From the cell containing the given text, extract its center point as [x, y] coordinate. 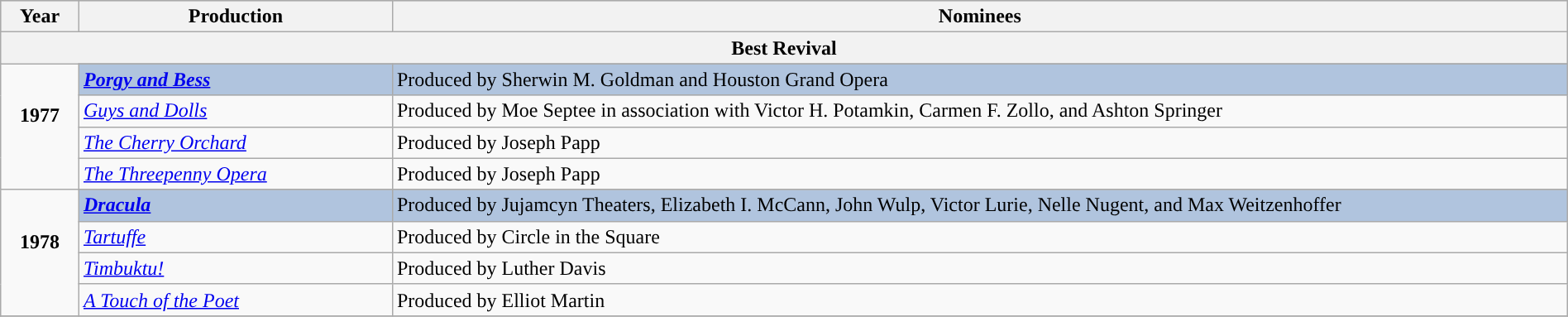
Best Revival [784, 48]
1978 [40, 252]
Produced by Sherwin M. Goldman and Houston Grand Opera [979, 79]
Porgy and Bess [235, 79]
Timbuktu! [235, 268]
Tartuffe [235, 237]
Nominees [979, 17]
Produced by Circle in the Square [979, 237]
A Touch of the Poet [235, 300]
Produced by Luther Davis [979, 268]
Guys and Dolls [235, 111]
Production [235, 17]
Year [40, 17]
Produced by Elliot Martin [979, 300]
The Threepenny Opera [235, 174]
The Cherry Orchard [235, 142]
Produced by Moe Septee in association with Victor H. Potamkin, Carmen F. Zollo, and Ashton Springer [979, 111]
Produced by Jujamcyn Theaters, Elizabeth I. McCann, John Wulp, Victor Lurie, Nelle Nugent, and Max Weitzenhoffer [979, 205]
Dracula [235, 205]
1977 [40, 127]
